Output the [x, y] coordinate of the center of the cell containing the given text.  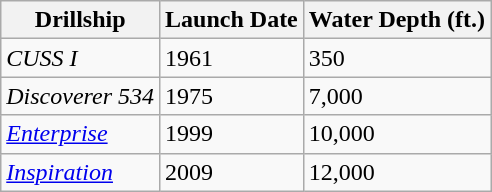
Water Depth (ft.) [396, 20]
12,000 [396, 172]
1961 [232, 58]
Enterprise [80, 134]
10,000 [396, 134]
2009 [232, 172]
350 [396, 58]
CUSS I [80, 58]
7,000 [396, 96]
Discoverer 534 [80, 96]
1999 [232, 134]
Launch Date [232, 20]
Drillship [80, 20]
Inspiration [80, 172]
1975 [232, 96]
